Identify which cell holds the provided text, then report its (x, y) central coordinate. 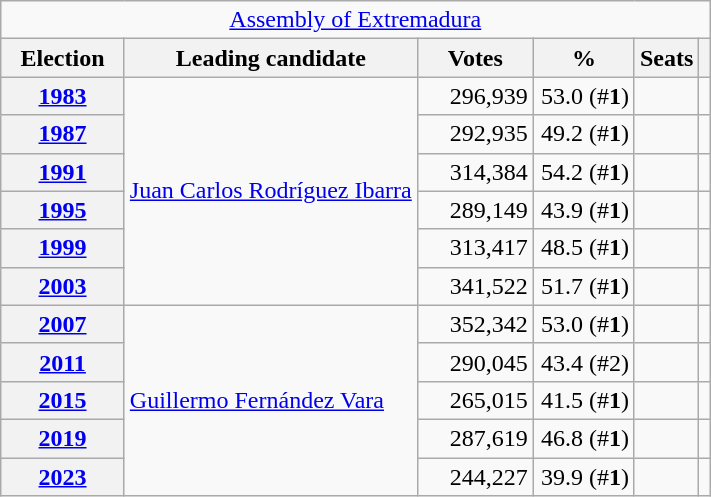
Seats (666, 58)
287,619 (475, 438)
43.4 (#2) (584, 362)
352,342 (475, 324)
51.7 (#1) (584, 286)
292,935 (475, 134)
2015 (63, 400)
Votes (475, 58)
313,417 (475, 248)
2023 (63, 477)
48.5 (#1) (584, 248)
Guillermo Fernández Vara (270, 400)
289,149 (475, 210)
2019 (63, 438)
Juan Carlos Rodríguez Ibarra (270, 191)
341,522 (475, 286)
1987 (63, 134)
49.2 (#1) (584, 134)
2007 (63, 324)
2011 (63, 362)
43.9 (#1) (584, 210)
39.9 (#1) (584, 477)
Election (63, 58)
244,227 (475, 477)
Assembly of Extremadura (356, 20)
54.2 (#1) (584, 172)
46.8 (#1) (584, 438)
1983 (63, 96)
314,384 (475, 172)
290,045 (475, 362)
41.5 (#1) (584, 400)
296,939 (475, 96)
2003 (63, 286)
1991 (63, 172)
1999 (63, 248)
265,015 (475, 400)
% (584, 58)
Leading candidate (270, 58)
1995 (63, 210)
